Provide the (x, y) coordinate of the cell's center where the given text is located.  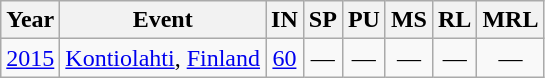
RL (454, 20)
Event (163, 20)
MRL (510, 20)
IN (285, 20)
MS (408, 20)
2015 (30, 58)
PU (364, 20)
Year (30, 20)
60 (285, 58)
Kontiolahti, Finland (163, 58)
SP (322, 20)
